Capture the cell that displays the provided text and extract its (X, Y) central coordinate. 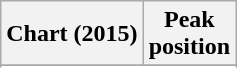
Peakposition (189, 34)
Chart (2015) (72, 34)
